Find where the given text appears and provide that cell's center as (x, y) coordinate. 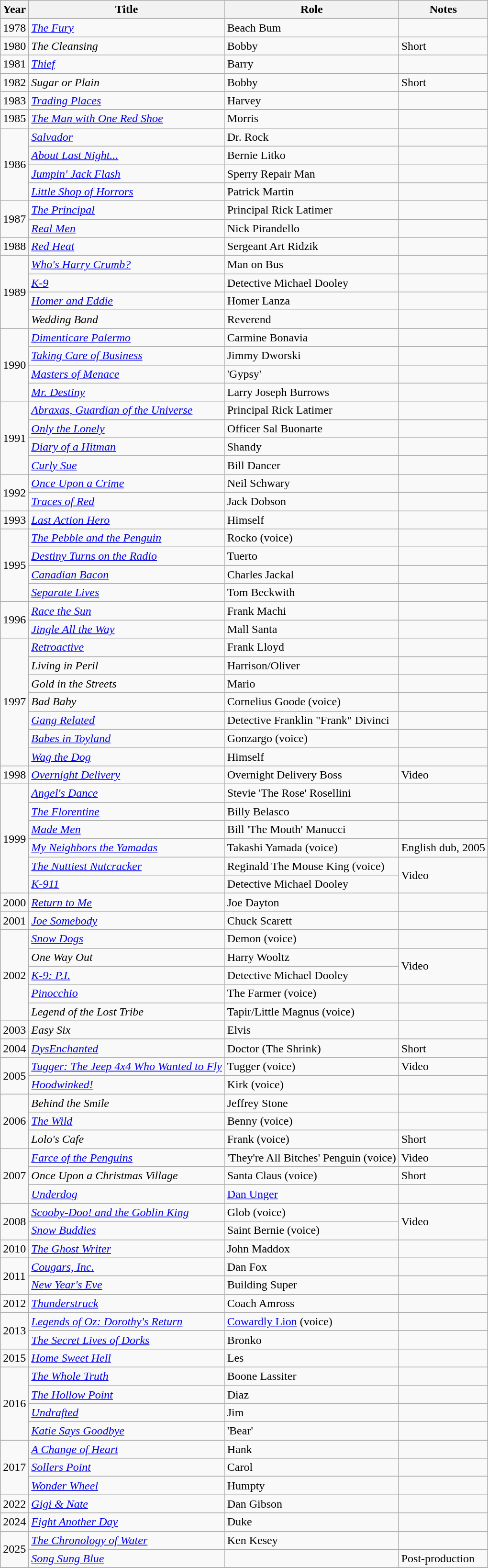
Living in Peril (126, 666)
Carol (311, 1467)
Cornelius Goode (voice) (311, 702)
2004 (14, 1048)
Bill 'The Mouth' Manucci (311, 830)
Role (311, 10)
Harrison/Oliver (311, 666)
'They're All Bitches' Penguin (voice) (311, 1158)
1989 (14, 292)
Babes in Toyland (126, 738)
Reginald The Mouse King (voice) (311, 866)
Officer Sal Buonarte (311, 429)
Benny (voice) (311, 1121)
Charles Jackal (311, 575)
Curly Sue (126, 465)
Elvis (311, 1030)
2011 (14, 1276)
Homer Lanza (311, 301)
Ken Kesey (311, 1540)
The Farmer (voice) (311, 993)
Joe Somebody (126, 921)
One Way Out (126, 957)
Sugar or Plain (126, 82)
Bad Baby (126, 702)
K-9: P.I. (126, 975)
Bernie Litko (311, 155)
Tom Beckwith (311, 593)
Duke (311, 1522)
Larry Joseph Burrows (311, 392)
Frank Machi (311, 611)
1998 (14, 775)
Trading Places (126, 101)
1978 (14, 28)
2016 (14, 1403)
Glob (voice) (311, 1212)
Masters of Menace (126, 374)
Made Men (126, 830)
2015 (14, 1358)
Undrafted (126, 1413)
Carmine Bonavia (311, 338)
Joe Dayton (311, 902)
Barry (311, 64)
The Hollow Point (126, 1395)
Beach Bum (311, 28)
Dan Gibson (311, 1504)
Notes (443, 10)
English dub, 2005 (443, 848)
Year (14, 10)
Last Action Hero (126, 519)
Real Men (126, 228)
My Neighbors the Yamadas (126, 848)
The Chronology of Water (126, 1540)
Gang Related (126, 720)
Bill Dancer (311, 465)
Diaz (311, 1395)
K-911 (126, 884)
Thief (126, 64)
Morris (311, 119)
Lolo's Cafe (126, 1139)
2007 (14, 1176)
Separate Lives (126, 593)
Saint Bernie (voice) (311, 1230)
1993 (14, 519)
1997 (14, 702)
Legend of the Lost Tribe (126, 1012)
Legends of Oz: Dorothy's Return (126, 1321)
Hank (311, 1449)
Gonzargo (voice) (311, 738)
2017 (14, 1467)
2024 (14, 1522)
Dr. Rock (311, 137)
Man on Bus (311, 265)
Mr. Destiny (126, 392)
A Change of Heart (126, 1449)
2001 (14, 921)
1996 (14, 620)
The Wild (126, 1121)
Wag the Dog (126, 756)
Salvador (126, 137)
2025 (14, 1549)
1986 (14, 164)
Title (126, 10)
Song Sung Blue (126, 1558)
The Ghost Writer (126, 1249)
Jack Dobson (311, 501)
Chuck Scarett (311, 921)
Jeffrey Stone (311, 1103)
Sergeant Art Ridzik (311, 247)
The Cleansing (126, 46)
1992 (14, 492)
Dan Fox (311, 1267)
Santa Claus (voice) (311, 1176)
The Pebble and the Penguin (126, 538)
Tugger (voice) (311, 1066)
Jimmy Dworski (311, 356)
The Florentine (126, 812)
1999 (14, 838)
Patrick Martin (311, 192)
Underdog (126, 1194)
Behind the Smile (126, 1103)
Red Heat (126, 247)
Wedding Band (126, 319)
Harry Wooltz (311, 957)
Snow Buddies (126, 1230)
Jumpin' Jack Flash (126, 173)
Humpty (311, 1486)
Harvey (311, 101)
Rocko (voice) (311, 538)
Homer and Eddie (126, 301)
1995 (14, 565)
Once Upon a Christmas Village (126, 1176)
Traces of Red (126, 501)
2012 (14, 1303)
1982 (14, 82)
About Last Night... (126, 155)
Coach Amross (311, 1303)
1980 (14, 46)
Jim (311, 1413)
Overnight Delivery (126, 775)
Billy Belasco (311, 812)
Tapir/Little Magnus (voice) (311, 1012)
Les (311, 1358)
Canadian Bacon (126, 575)
Retroactive (126, 647)
The Principal (126, 210)
2006 (14, 1121)
Stevie 'The Rose' Rosellini (311, 793)
Angel's Dance (126, 793)
Gigi & Nate (126, 1504)
Little Shop of Horrors (126, 192)
Destiny Turns on the Radio (126, 556)
2010 (14, 1249)
Neil Schwary (311, 483)
1988 (14, 247)
Building Super (311, 1285)
2013 (14, 1331)
2002 (14, 975)
The Secret Lives of Dorks (126, 1340)
2000 (14, 902)
Tuerto (311, 556)
Farce of the Penguins (126, 1158)
Thunderstruck (126, 1303)
Tugger: The Jeep 4x4 Who Wanted to Fly (126, 1066)
Takashi Yamada (voice) (311, 848)
Sperry Repair Man (311, 173)
DysEnchanted (126, 1048)
Dimenticare Palermo (126, 338)
'Gypsy' (311, 374)
Overnight Delivery Boss (311, 775)
K-9 (126, 283)
Frank (voice) (311, 1139)
John Maddox (311, 1249)
2003 (14, 1030)
The Nuttiest Nutcracker (126, 866)
Abraxas, Guardian of the Universe (126, 410)
Gold in the Streets (126, 684)
2008 (14, 1221)
1981 (14, 64)
1983 (14, 101)
Only the Lonely (126, 429)
Mario (311, 684)
Katie Says Goodbye (126, 1431)
The Whole Truth (126, 1376)
Who's Harry Crumb? (126, 265)
Bronko (311, 1340)
2005 (14, 1075)
Detective Franklin "Frank" Divinci (311, 720)
Kirk (voice) (311, 1084)
Snow Dogs (126, 939)
1990 (14, 365)
Fight Another Day (126, 1522)
Once Upon a Crime (126, 483)
Race the Sun (126, 611)
Sollers Point (126, 1467)
Hoodwinked! (126, 1084)
Cowardly Lion (voice) (311, 1321)
Nick Pirandello (311, 228)
Diary of a Hitman (126, 447)
Easy Six (126, 1030)
Jingle All the Way (126, 629)
Wonder Wheel (126, 1486)
1991 (14, 438)
Return to Me (126, 902)
Post-production (443, 1558)
Frank Lloyd (311, 647)
Cougars, Inc. (126, 1267)
Taking Care of Business (126, 356)
Scooby-Doo! and the Goblin King (126, 1212)
Demon (voice) (311, 939)
Mall Santa (311, 629)
Boone Lassiter (311, 1376)
Pinocchio (126, 993)
1987 (14, 219)
Reverend (311, 319)
'Bear' (311, 1431)
New Year's Eve (126, 1285)
The Fury (126, 28)
Shandy (311, 447)
Dan Unger (311, 1194)
2022 (14, 1504)
The Man with One Red Shoe (126, 119)
Home Sweet Hell (126, 1358)
1985 (14, 119)
Doctor (The Shrink) (311, 1048)
